From the cell containing the given text, extract its center point as [x, y] coordinate. 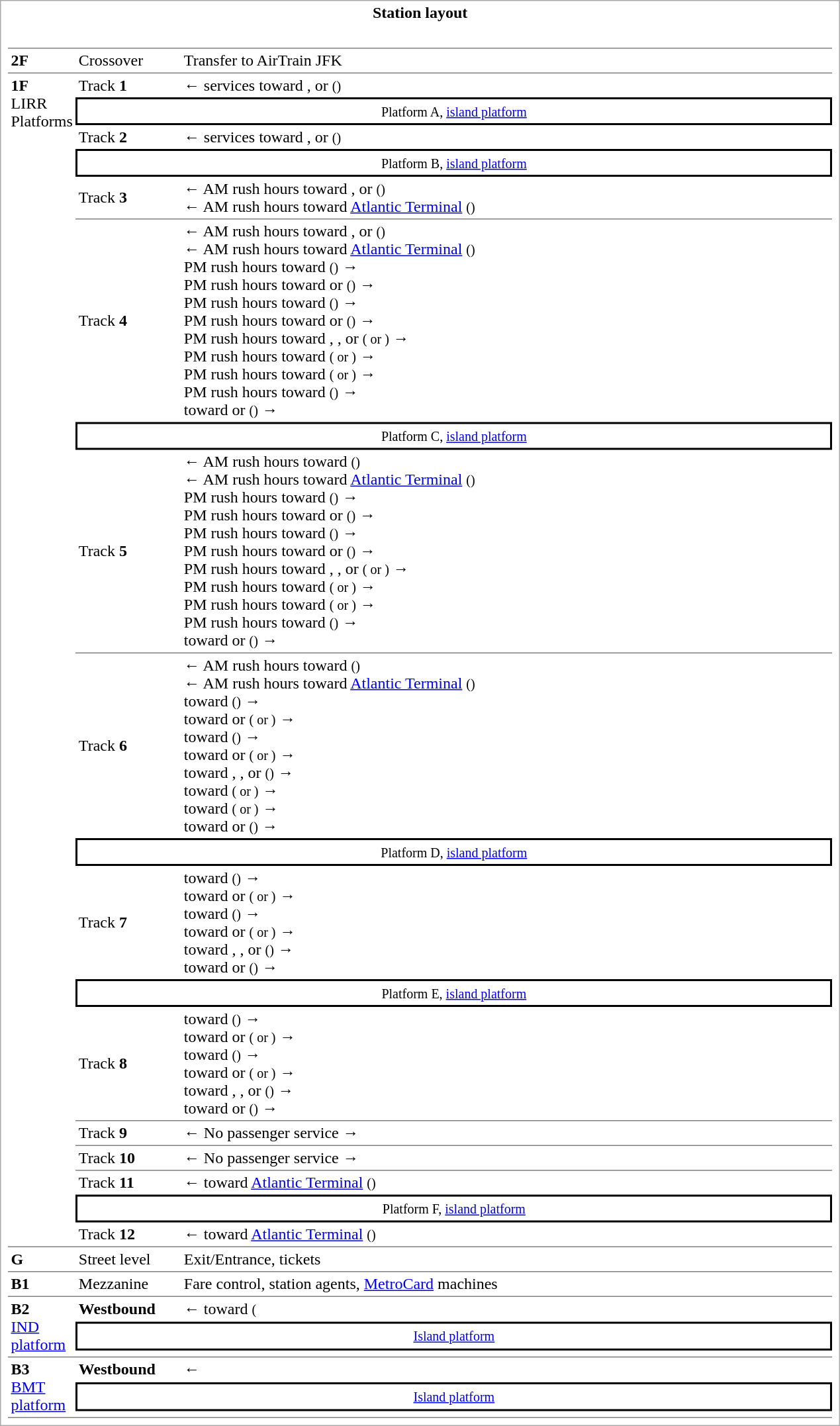
Track 5 [128, 552]
← toward ( [506, 1309]
Platform C, island platform [454, 436]
Track 4 [128, 321]
Track 6 [128, 745]
Street level [128, 1260]
Transfer to AirTrain JFK [506, 60]
Platform B, island platform [454, 163]
B1 [42, 1284]
Track 2 [128, 137]
Track 9 [128, 1134]
Crossover [128, 60]
Track 10 [128, 1159]
G [42, 1260]
Platform D, island platform [454, 852]
1FLIRR Platforms [42, 660]
B3BMT platform [42, 1388]
Fare control, station agents, MetroCard machines [506, 1284]
Track 1 [128, 85]
B2IND platform [42, 1327]
Track 7 [128, 923]
Track 3 [128, 198]
← AM rush hours toward , or ()← AM rush hours toward Atlantic Terminal () [506, 198]
2F [42, 60]
Mezzanine [128, 1284]
Track 12 [128, 1235]
Platform E, island platform [454, 993]
Exit/Entrance, tickets [506, 1260]
← [506, 1369]
Station layout [420, 13]
Platform F, island platform [454, 1208]
Track 11 [128, 1182]
Track 8 [128, 1064]
Platform A, island platform [454, 111]
